Extract the (X, Y) coordinate from the center of the cell holding the provided text.  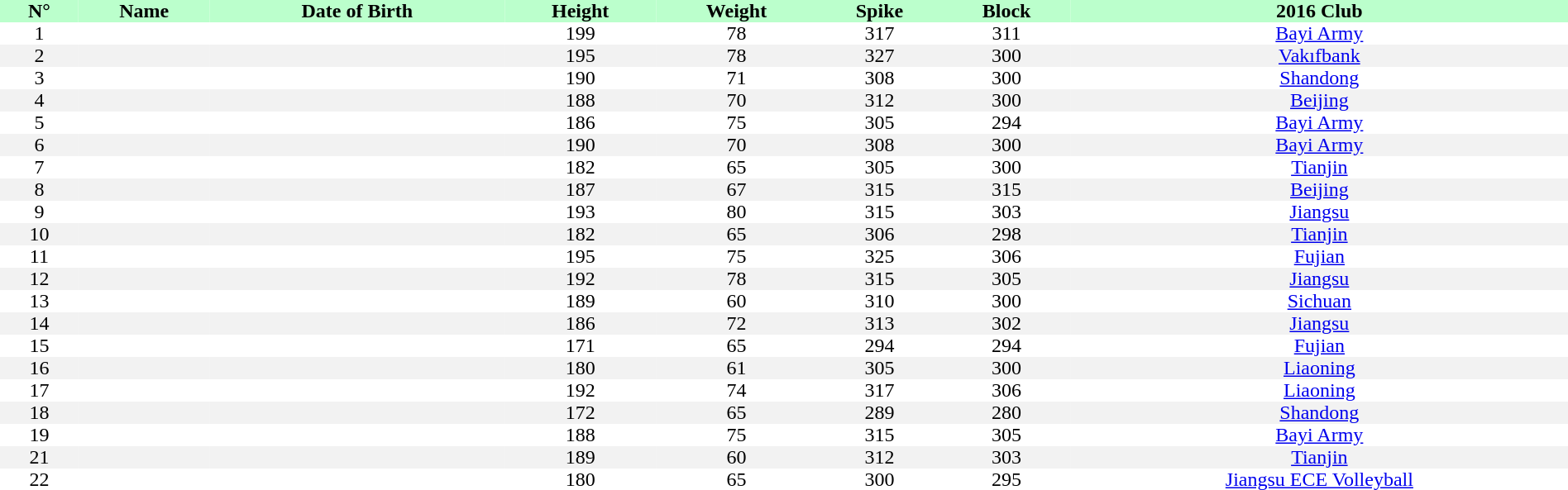
2 (40, 56)
193 (581, 212)
1 (40, 33)
327 (880, 56)
199 (581, 33)
302 (1006, 324)
171 (581, 345)
15 (40, 345)
Block (1006, 12)
9 (40, 212)
Weight (736, 12)
11 (40, 256)
172 (581, 413)
310 (880, 301)
21 (40, 458)
14 (40, 324)
3 (40, 78)
Height (581, 12)
18 (40, 413)
13 (40, 301)
6 (40, 145)
19 (40, 435)
280 (1006, 413)
Name (144, 12)
5 (40, 122)
71 (736, 78)
8 (40, 190)
187 (581, 190)
16 (40, 369)
17 (40, 390)
12 (40, 279)
4 (40, 101)
Spike (880, 12)
10 (40, 235)
61 (736, 369)
298 (1006, 235)
289 (880, 413)
2016 Club (1320, 12)
313 (880, 324)
67 (736, 190)
Date of Birth (357, 12)
Sichuan (1320, 301)
180 (581, 369)
80 (736, 212)
74 (736, 390)
N° (40, 12)
311 (1006, 33)
325 (880, 256)
7 (40, 167)
72 (736, 324)
Vakıfbank (1320, 56)
